Detect which cell encompasses the target text, then output its (X, Y) center coordinate. 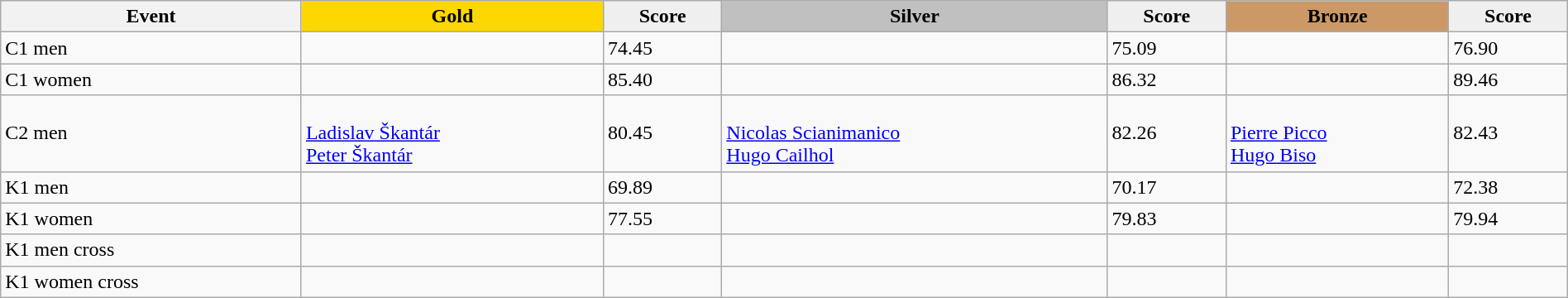
Nicolas ScianimanicoHugo Cailhol (915, 133)
69.89 (662, 187)
86.32 (1166, 79)
72.38 (1508, 187)
79.83 (1166, 219)
Silver (915, 17)
Ladislav ŠkantárPeter Škantár (452, 133)
74.45 (662, 48)
82.26 (1166, 133)
76.90 (1508, 48)
C1 women (151, 79)
C2 men (151, 133)
Pierre PiccoHugo Biso (1336, 133)
C1 men (151, 48)
Event (151, 17)
85.40 (662, 79)
70.17 (1166, 187)
Gold (452, 17)
K1 women cross (151, 281)
Bronze (1336, 17)
89.46 (1508, 79)
75.09 (1166, 48)
79.94 (1508, 219)
82.43 (1508, 133)
K1 men cross (151, 250)
K1 women (151, 219)
80.45 (662, 133)
K1 men (151, 187)
77.55 (662, 219)
